Return the (x, y) coordinate for the center point of the cell that contains the specified text.  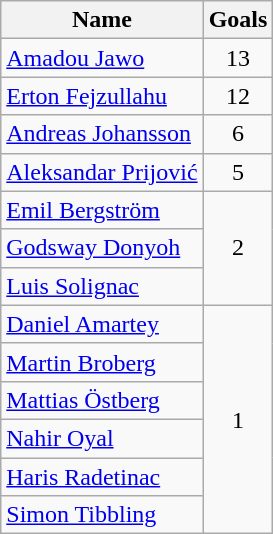
Haris Radetinac (102, 477)
Simon Tibbling (102, 515)
Goals (238, 20)
6 (238, 134)
Godsway Donyoh (102, 248)
Name (102, 20)
Aleksandar Prijović (102, 172)
5 (238, 172)
Emil Bergström (102, 210)
Martin Broberg (102, 362)
Andreas Johansson (102, 134)
12 (238, 96)
Erton Fejzullahu (102, 96)
Amadou Jawo (102, 58)
Luis Solignac (102, 286)
13 (238, 58)
1 (238, 419)
2 (238, 248)
Nahir Oyal (102, 438)
Daniel Amartey (102, 324)
Mattias Östberg (102, 400)
